From the cell containing the given text, extract its center point as [X, Y] coordinate. 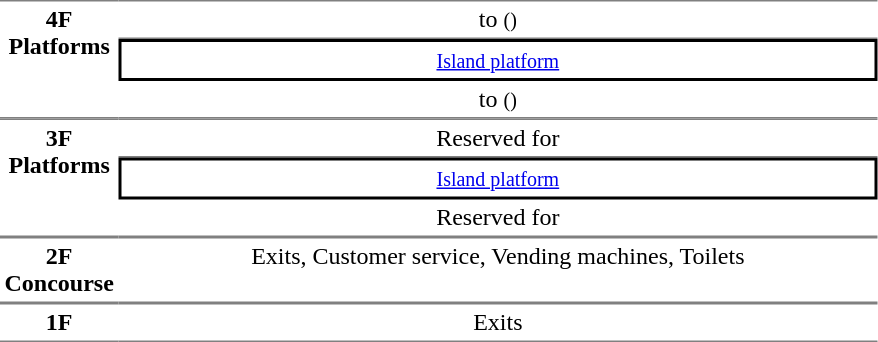
Exits [498, 322]
2FConcourse [59, 270]
4FPlatforms [59, 59]
3FPlatforms [59, 177]
1F [59, 322]
Exits, Customer service, Vending machines, Toilets [498, 270]
